From the cell containing the given text, extract its center point as (X, Y) coordinate. 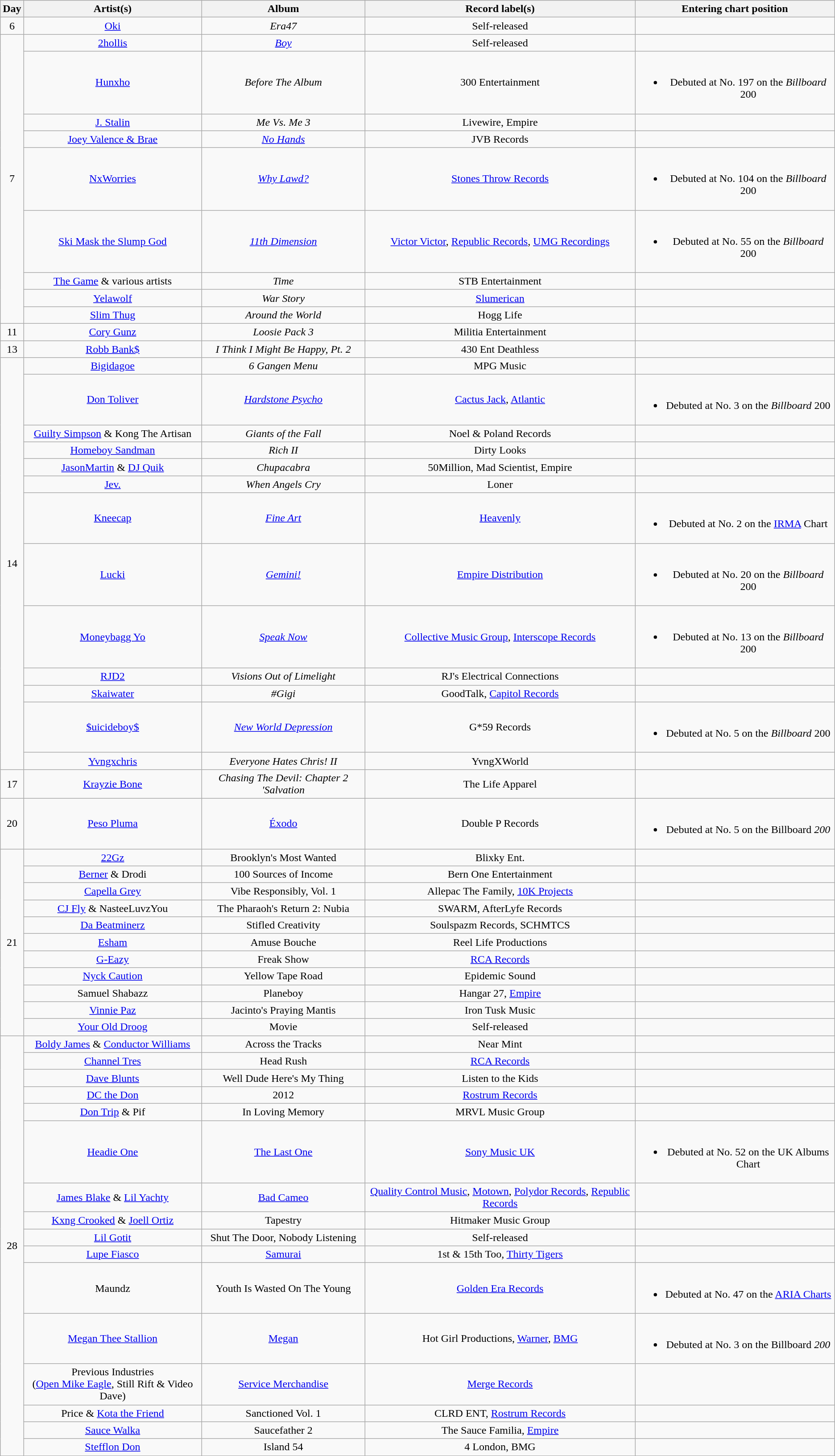
Movie (284, 1027)
JVB Records (500, 139)
Livewire, Empire (500, 122)
YvngXWorld (500, 761)
The Last One (284, 1151)
Entering chart position (735, 9)
Militia Entertainment (500, 332)
430 Ent Deathless (500, 349)
300 Entertainment (500, 82)
Allepac The Family, 10K Projects (500, 891)
14 (12, 564)
21 (12, 943)
Skaiwater (112, 693)
Yellow Tape Road (284, 976)
20 (12, 823)
Lupe Fiasco (112, 1254)
Boy (284, 43)
Giants of the Fall (284, 433)
Brooklyn's Most Wanted (284, 858)
Kxng Crooked & Joell Ortiz (112, 1221)
Ski Mask the Slump God (112, 241)
Sanctioned Vol. 1 (284, 1413)
Sony Music UK (500, 1151)
Amuse Bouche (284, 942)
Hunxho (112, 82)
Double P Records (500, 823)
Slumerican (500, 298)
JasonMartin & DJ Quik (112, 467)
Everyone Hates Chris! II (284, 761)
Record label(s) (500, 9)
Island 54 (284, 1447)
MPG Music (500, 366)
SWARM, AfterLyfe Records (500, 908)
Tapestry (284, 1221)
Jacinto's Praying Mantis (284, 1010)
No Hands (284, 139)
Moneybagg Yo (112, 637)
Vinnie Paz (112, 1010)
CJ Fly & NasteeLuvzYou (112, 908)
Era47 (284, 26)
11 (12, 332)
50Million, Mad Scientist, Empire (500, 467)
4 London, BMG (500, 1447)
Krayzie Bone (112, 784)
Blixky Ent. (500, 858)
Hangar 27, Empire (500, 993)
13 (12, 349)
Sauce Walka (112, 1430)
Peso Pluma (112, 823)
Iron Tusk Music (500, 1010)
Rostrum Records (500, 1095)
Nyck Caution (112, 976)
Samuel Shabazz (112, 993)
Da Beatminerz (112, 925)
Golden Era Records (500, 1288)
Artist(s) (112, 9)
Price & Kota the Friend (112, 1413)
Éxodo (284, 823)
Bad Cameo (284, 1198)
Youth Is Wasted On The Young (284, 1288)
Across the Tracks (284, 1044)
Planeboy (284, 993)
Reel Life Productions (500, 942)
Debuted at No. 55 on the Billboard 200 (735, 241)
2hollis (112, 43)
I Think I Might Be Happy, Pt. 2 (284, 349)
G*59 Records (500, 727)
Loosie Pack 3 (284, 332)
Hitmaker Music Group (500, 1221)
Lucki (112, 574)
When Angels Cry (284, 484)
Me Vs. Me 3 (284, 122)
6 (12, 26)
CLRD ENT, Rostrum Records (500, 1413)
Previous Industries (Open Mike Eagle, Still Rift & Video Dave) (112, 1384)
Quality Control Music, Motown, Polydor Records, Republic Records (500, 1198)
RJ's Electrical Connections (500, 676)
Hardstone Psycho (284, 400)
Debuted at No. 52 on the UK Albums Chart (735, 1151)
Megan Thee Stallion (112, 1339)
Album (284, 9)
Merge Records (500, 1384)
Saucefather 2 (284, 1430)
Hogg Life (500, 315)
Freak Show (284, 959)
Lil Gotit (112, 1237)
Debuted at No. 104 on the Billboard 200 (735, 179)
In Loving Memory (284, 1112)
Debuted at No. 197 on the Billboard 200 (735, 82)
Time (284, 281)
J. Stalin (112, 122)
The Game & various artists (112, 281)
Guilty Simpson & Kong The Artisan (112, 433)
Heavenly (500, 518)
Bigidagoe (112, 366)
Around the World (284, 315)
$uicideboy$ (112, 727)
Berner & Drodi (112, 874)
Robb Bank$ (112, 349)
War Story (284, 298)
James Blake & Lil Yachty (112, 1198)
Soulspazm Records, SCHMTCS (500, 925)
Maundz (112, 1288)
1st & 15th Too, Thirty Tigers (500, 1254)
Samurai (284, 1254)
The Pharaoh's Return 2: Nubia (284, 908)
22Gz (112, 858)
Empire Distribution (500, 574)
Oki (112, 26)
DC the Don (112, 1095)
Esham (112, 942)
Bern One Entertainment (500, 874)
Fine Art (284, 518)
Before The Album (284, 82)
The Life Apparel (500, 784)
Yvngxchris (112, 761)
2012 (284, 1095)
6 Gangen Menu (284, 366)
Boldy James & Conductor Williams (112, 1044)
Loner (500, 484)
Rich II (284, 450)
Debuted at No. 13 on the Billboard 200 (735, 637)
Epidemic Sound (500, 976)
Collective Music Group, Interscope Records (500, 637)
The Sauce Familia, Empire (500, 1430)
7 (12, 179)
MRVL Music Group (500, 1112)
G-Eazy (112, 959)
Service Merchandise (284, 1384)
Hot Girl Productions, Warner, BMG (500, 1339)
Speak Now (284, 637)
Listen to the Kids (500, 1078)
Jev. (112, 484)
Cactus Jack, Atlantic (500, 400)
Chasing The Devil: Chapter 2 'Salvation (284, 784)
Noel & Poland Records (500, 433)
Debuted at No. 20 on the Billboard 200 (735, 574)
Gemini! (284, 574)
NxWorries (112, 179)
GoodTalk, Capitol Records (500, 693)
Kneecap (112, 518)
Shut The Door, Nobody Listening (284, 1237)
Near Mint (500, 1044)
RJD2 (112, 676)
17 (12, 784)
100 Sources of Income (284, 874)
Yelawolf (112, 298)
Dave Blunts (112, 1078)
Head Rush (284, 1061)
Don Trip & Pif (112, 1112)
Dirty Looks (500, 450)
Homeboy Sandman (112, 450)
Well Dude Here's My Thing (284, 1078)
Headie One (112, 1151)
Debuted at No. 47 on the ARIA Charts (735, 1288)
STB Entertainment (500, 281)
#Gigi (284, 693)
Why Lawd? (284, 179)
Megan (284, 1339)
Slim Thug (112, 315)
Day (12, 9)
Stefflon Don (112, 1447)
Vibe Responsibly, Vol. 1 (284, 891)
11th Dimension (284, 241)
Don Toliver (112, 400)
Joey Valence & Brae (112, 139)
Stifled Creativity (284, 925)
Victor Victor, Republic Records, UMG Recordings (500, 241)
Chupacabra (284, 467)
Debuted at No. 2 on the IRMA Chart (735, 518)
28 (12, 1246)
New World Depression (284, 727)
Stones Throw Records (500, 179)
Cory Gunz (112, 332)
Visions Out of Limelight (284, 676)
Capella Grey (112, 891)
Your Old Droog (112, 1027)
Channel Tres (112, 1061)
